Return [x, y] of the center of cell containing provided text 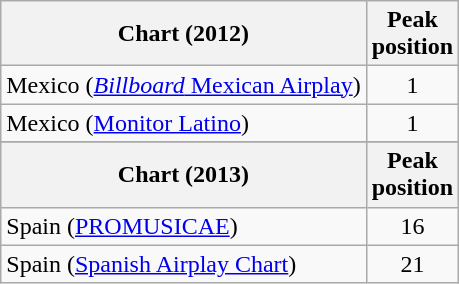
Chart (2013) [184, 174]
16 [412, 226]
Chart (2012) [184, 34]
Spain (Spanish Airplay Chart) [184, 264]
Spain (PROMUSICAE) [184, 226]
21 [412, 264]
Mexico (Billboard Mexican Airplay) [184, 85]
Mexico (Monitor Latino) [184, 123]
